Extract the [X, Y] coordinate from the center of the cell holding the provided text.  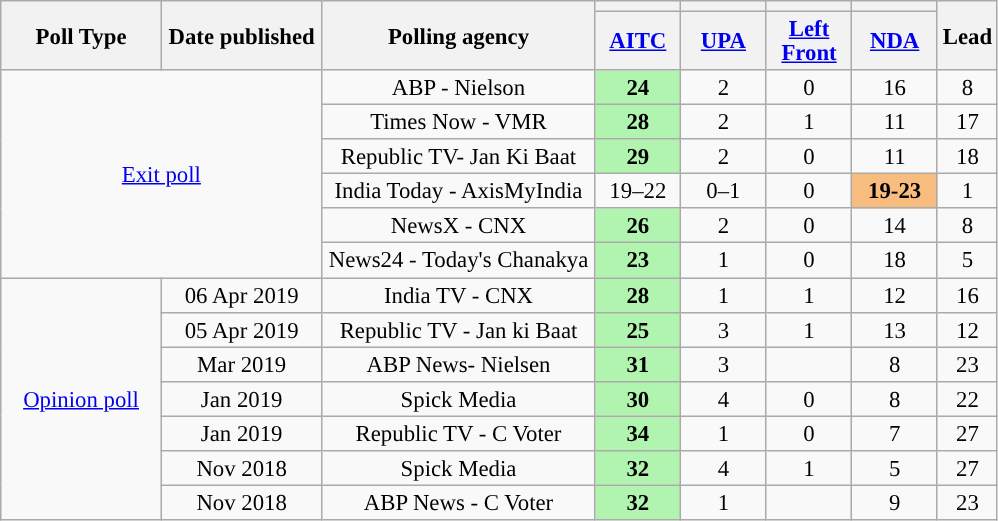
AITC [638, 42]
26 [638, 226]
Left Front [809, 42]
NDA [895, 42]
Polling agency [458, 36]
34 [638, 434]
25 [638, 330]
22 [967, 398]
Times Now - VMR [458, 122]
UPA [724, 42]
Republic TV - C Voter [458, 434]
Opinion poll [82, 399]
India TV - CNX [458, 296]
17 [967, 122]
Republic TV - Jan ki Baat [458, 330]
24 [638, 88]
05 Apr 2019 [242, 330]
14 [895, 226]
Poll Type [82, 36]
19-23 [895, 192]
NewsX - CNX [458, 226]
Lead [967, 36]
06 Apr 2019 [242, 296]
0–1 [724, 192]
7 [895, 434]
News24 - Today's Chanakya [458, 260]
29 [638, 156]
30 [638, 398]
31 [638, 364]
19–22 [638, 192]
ABP - Nielson [458, 88]
9 [895, 502]
ABP News - C Voter [458, 502]
Republic TV- Jan Ki Baat [458, 156]
13 [895, 330]
Date published [242, 36]
ABP News- Nielsen [458, 364]
Mar 2019 [242, 364]
Exit poll [162, 174]
India Today - AxisMyIndia [458, 192]
